Capture the cell that displays the provided text and extract its [X, Y] central coordinate. 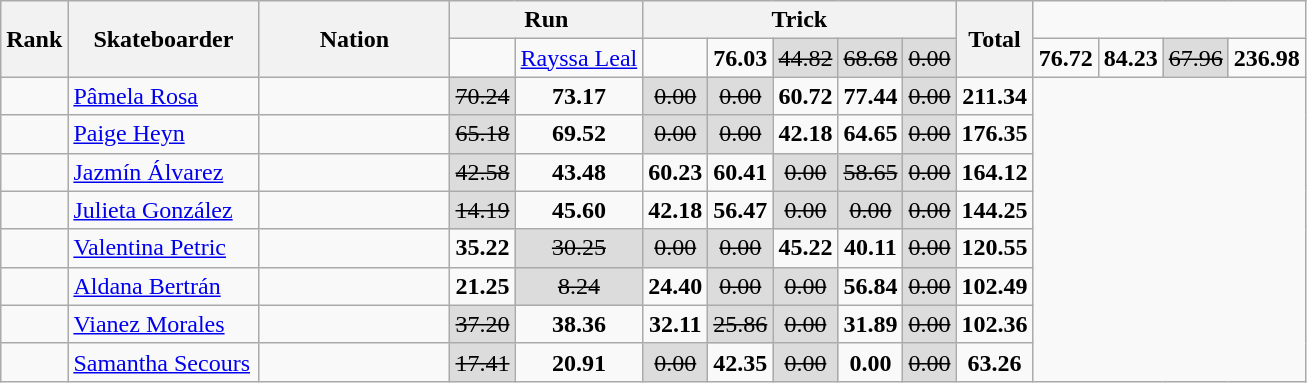
Rayssa Leal [579, 58]
56.47 [740, 210]
24.40 [676, 286]
Trick [800, 20]
30.25 [579, 248]
Samantha Secours [164, 362]
Pâmela Rosa [164, 96]
76.03 [740, 58]
Paige Heyn [164, 134]
Rank [34, 39]
45.22 [806, 248]
102.36 [994, 324]
20.91 [579, 362]
25.86 [740, 324]
17.41 [482, 362]
63.26 [994, 362]
70.24 [482, 96]
236.98 [1266, 58]
42.58 [482, 172]
Skateboarder [164, 39]
68.68 [870, 58]
Aldana Bertrán [164, 286]
Valentina Petric [164, 248]
Total [994, 39]
Vianez Morales [164, 324]
73.17 [579, 96]
44.82 [806, 58]
Nation [354, 39]
38.36 [579, 324]
67.96 [1196, 58]
14.19 [482, 210]
164.12 [994, 172]
21.25 [482, 286]
Run [546, 20]
76.72 [1066, 58]
43.48 [579, 172]
211.34 [994, 96]
8.24 [579, 286]
120.55 [994, 248]
Jazmín Álvarez [164, 172]
56.84 [870, 286]
77.44 [870, 96]
35.22 [482, 248]
58.65 [870, 172]
45.60 [579, 210]
60.41 [740, 172]
40.11 [870, 248]
42.35 [740, 362]
65.18 [482, 134]
84.23 [1130, 58]
69.52 [579, 134]
60.72 [806, 96]
32.11 [676, 324]
Julieta González [164, 210]
31.89 [870, 324]
102.49 [994, 286]
60.23 [676, 172]
144.25 [994, 210]
64.65 [870, 134]
176.35 [994, 134]
37.20 [482, 324]
